Return the [X, Y] coordinate for the center point of the cell that contains the specified text.  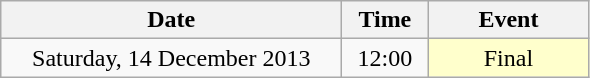
Event [508, 20]
Saturday, 14 December 2013 [172, 58]
Date [172, 20]
Final [508, 58]
Time [385, 20]
12:00 [385, 58]
